Determine the [x, y] coordinate at the center of the cell enclosing the given text.  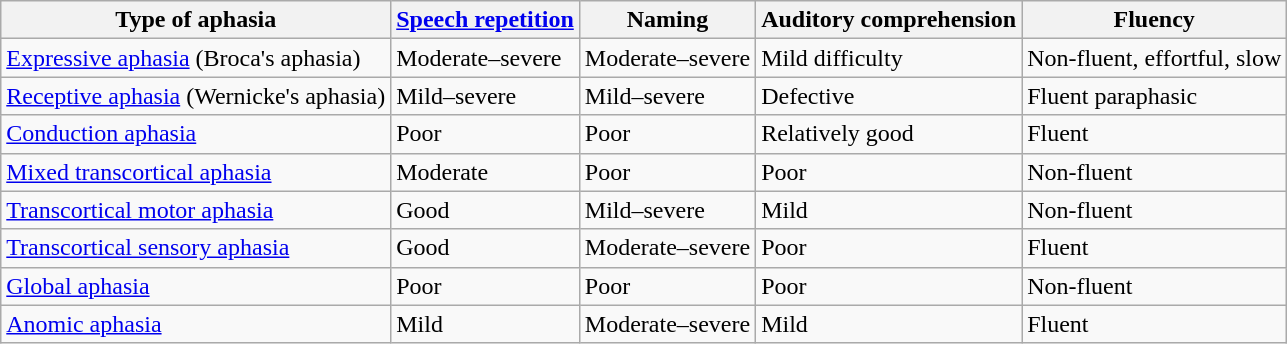
Expressive aphasia (Broca's aphasia) [196, 58]
Relatively good [889, 134]
Receptive aphasia (Wernicke's aphasia) [196, 96]
Auditory comprehension [889, 20]
Fluent paraphasic [1154, 96]
Naming [667, 20]
Speech repetition [486, 20]
Non-fluent, effortful, slow [1154, 58]
Transcortical motor aphasia [196, 210]
Defective [889, 96]
Fluency [1154, 20]
Mild difficulty [889, 58]
Moderate [486, 172]
Anomic aphasia [196, 324]
Global aphasia [196, 286]
Type of aphasia [196, 20]
Mixed transcortical aphasia [196, 172]
Transcortical sensory aphasia [196, 248]
Conduction aphasia [196, 134]
